Output the [x, y] coordinate of the center of the cell containing the given text.  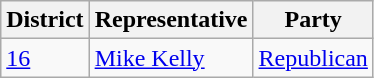
Republican [313, 58]
Mike Kelly [171, 58]
District [45, 20]
16 [45, 58]
Party [313, 20]
Representative [171, 20]
